Return [x, y] of the center of cell containing provided text 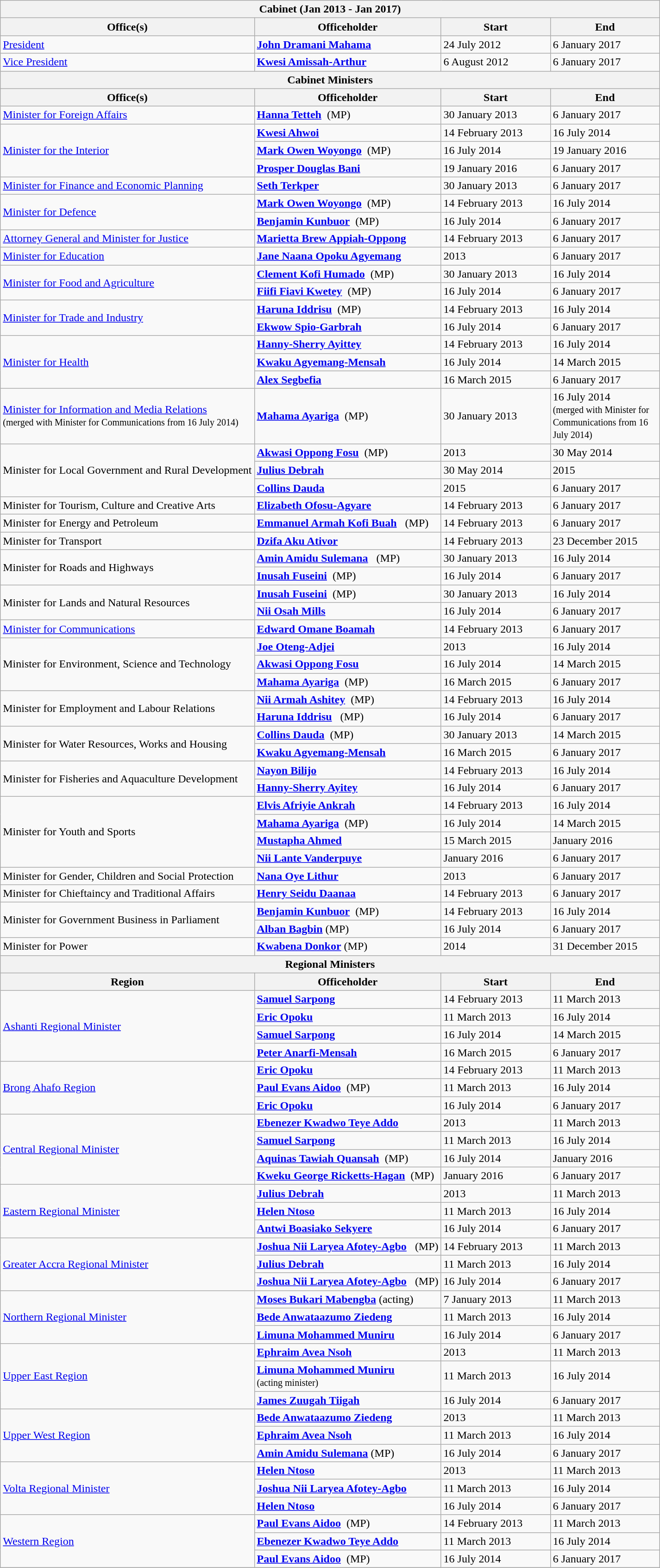
Fiifi Fiavi Kwetey (MP) [347, 292]
Minister for Transport [127, 541]
Prosper Douglas Bani [347, 168]
Dzifa Aku Ativor [347, 541]
Collins Dauda [347, 488]
Limuna Mohammed Muniru [347, 1334]
Cabinet (Jan 2013 - Jan 2017) [330, 9]
John Dramani Mahama [347, 44]
Cabinet Ministers [330, 80]
Attorney General and Minister for Justice [127, 239]
Minister for Health [127, 362]
Minister for Tourism, Culture and Creative Arts [127, 505]
6 August 2012 [496, 62]
Minister for Environment, Science and Technology [127, 664]
Mustapha Ahmed [347, 841]
Northern Regional Minister [127, 1317]
Minister for Energy and Petroleum [127, 523]
Ashanti Regional Minister [127, 1026]
Moses Bukari Mabengba (acting) [347, 1299]
Joe Oteng-Adjei [347, 647]
Minister for Defence [127, 212]
Marietta Brew Appiah-Oppong [347, 239]
2014 [496, 946]
Akwasi Oppong Fosu (MP) [347, 452]
Minister for Education [127, 256]
Minister for Trade and Industry [127, 318]
Minister for Roads and Highways [127, 567]
Region [127, 982]
Emmanuel Armah Kofi Buah (MP) [347, 523]
Alban Bagbin (MP) [347, 929]
Nii Lante Vanderpuye [347, 858]
Aquinas Tawiah Quansah (MP) [347, 1158]
Minister for Local Government and Rural Development [127, 470]
Kweku George Ricketts-Hagan (MP) [347, 1176]
Volta Regional Minister [127, 1488]
Minister for Fisheries and Aquaculture Development [127, 779]
Minister for the Interior [127, 150]
Upper East Region [127, 1376]
Minister for Employment and Labour Relations [127, 708]
Kwesi Ahwoi [347, 133]
16 July 2014(merged with Minister for Communications from 16 July 2014) [605, 416]
Western Region [127, 1541]
Hanny-Sherry Ayitey [347, 787]
Upper West Region [127, 1435]
Akwasi Oppong Fosu [347, 664]
Central Regional Minister [127, 1149]
Ekwow Spio-Garbrah [347, 327]
Minister for Power [127, 946]
Minister for Government Business in Parliament [127, 920]
Minister for Water Resources, Works and Housing [127, 743]
Minister for Information and Media Relations(merged with Minister for Communications from 16 July 2014) [127, 416]
Minister for Foreign Affairs [127, 115]
Nii Osah Mills [347, 611]
Edward Omane Boamah [347, 629]
Elvis Afriyie Ankrah [347, 805]
Collins Dauda (MP) [347, 735]
Minister for Chieftaincy and Traditional Affairs [127, 894]
President [127, 44]
Minister for Lands and Natural Resources [127, 603]
James Zuugah Tiigah [347, 1400]
Greater Accra Regional Minister [127, 1264]
Minister for Food and Agriculture [127, 283]
Hanna Tetteh (MP) [347, 115]
Minister for Youth and Sports [127, 832]
7 January 2013 [496, 1299]
Peter Anarfi-Mensah [347, 1052]
Henry Seidu Daanaa [347, 894]
Regional Ministers [330, 964]
Seth Terkper [347, 185]
24 July 2012 [496, 44]
Clement Kofi Humado (MP) [347, 274]
Nana Oye Lithur [347, 876]
31 December 2015 [605, 946]
Minister for Gender, Children and Social Protection [127, 876]
Kwesi Amissah-Arthur [347, 62]
Jane Naana Opoku Agyemang [347, 256]
Limuna Mohammed Muniru(acting minister) [347, 1376]
Brong Ahafo Region [127, 1087]
Eastern Regional Minister [127, 1211]
Elizabeth Ofosu-Agyare [347, 505]
Vice President [127, 62]
Nayon Bilijo [347, 770]
Hanny-Sherry Ayittey [347, 344]
15 March 2015 [496, 841]
Kwabena Donkor (MP) [347, 946]
Alex Segbefia [347, 380]
Nii Armah Ashitey (MP) [347, 699]
Antwi Boasiako Sekyere [347, 1229]
Minister for Finance and Economic Planning [127, 185]
Joshua Nii Laryea Afotey-Agbo [347, 1488]
Minister for Communications [127, 629]
23 December 2015 [605, 541]
